Return (x, y) of the center of cell containing provided text 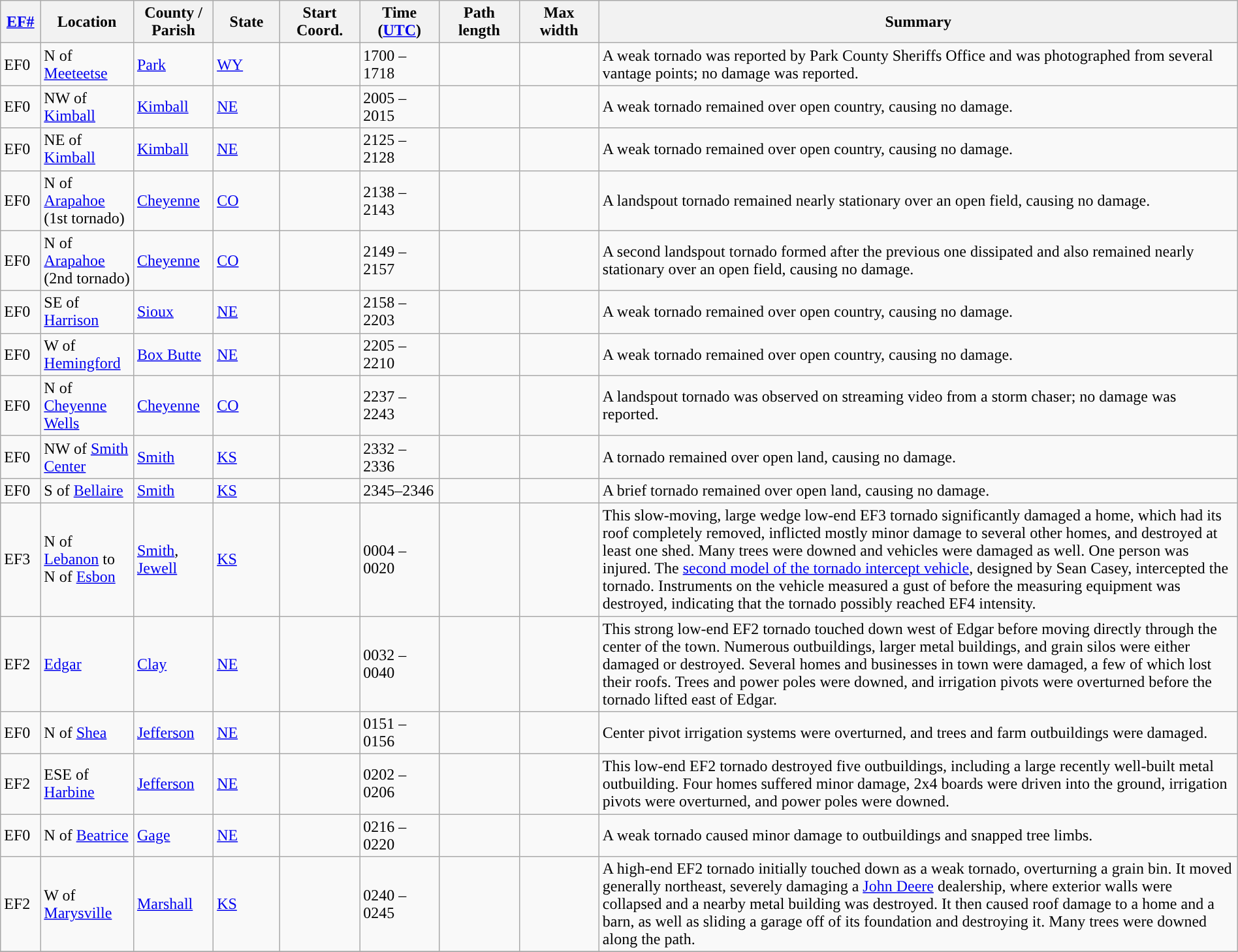
W of Marysville (87, 904)
Sioux (173, 312)
2158 – 2203 (400, 312)
N of Meeteetse (87, 64)
SE of Harrison (87, 312)
2237 – 2243 (400, 405)
WY (247, 64)
2205 – 2210 (400, 354)
2138 – 2143 (400, 200)
NE of Kimball (87, 149)
0240 – 0245 (400, 904)
Marshall (173, 904)
N of Beatrice (87, 836)
State (247, 22)
Gage (173, 836)
2125 – 2128 (400, 149)
2005 – 2015 (400, 107)
A second landspout tornado formed after the previous one dissipated and also remained nearly stationary over an open field, causing no damage. (918, 261)
ESE of Harbine (87, 784)
EF# (21, 22)
0004 – 0020 (400, 559)
2332 – 2336 (400, 457)
N of Lebanon to N of Esbon (87, 559)
0032 – 0040 (400, 664)
2345–2346 (400, 490)
N of Cheyenne Wells (87, 405)
A weak tornado was reported by Park County Sheriffs Office and was photographed from several vantage points; no damage was reported. (918, 64)
NW of Smith Center (87, 457)
N of Arapahoe (1st tornado) (87, 200)
Time (UTC) (400, 22)
Smith, Jewell (173, 559)
Max width (559, 22)
A tornado remained over open land, causing no damage. (918, 457)
N of Arapahoe (2nd tornado) (87, 261)
W of Hemingford (87, 354)
2149 – 2157 (400, 261)
Edgar (87, 664)
0202 – 0206 (400, 784)
EF3 (21, 559)
Path length (479, 22)
Location (87, 22)
Start Coord. (319, 22)
A landspout tornado remained nearly stationary over an open field, causing no damage. (918, 200)
0151 – 0156 (400, 733)
0216 – 0220 (400, 836)
County / Parish (173, 22)
NW of Kimball (87, 107)
A brief tornado remained over open land, causing no damage. (918, 490)
A landspout tornado was observed on streaming video from a storm chaser; no damage was reported. (918, 405)
A weak tornado caused minor damage to outbuildings and snapped tree limbs. (918, 836)
Center pivot irrigation systems were overturned, and trees and farm outbuildings were damaged. (918, 733)
Summary (918, 22)
N of Shea (87, 733)
Clay (173, 664)
1700 – 1718 (400, 64)
Box Butte (173, 354)
S of Bellaire (87, 490)
Park (173, 64)
